Locate the cell with the specified text and output its (x, y) center coordinate. 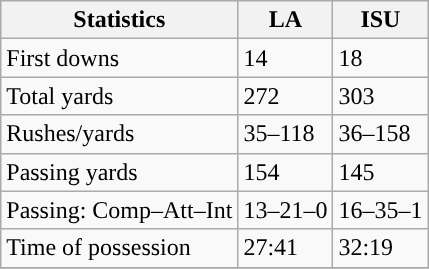
ISU (380, 20)
Total yards (120, 96)
272 (286, 96)
18 (380, 58)
Statistics (120, 20)
27:41 (286, 248)
303 (380, 96)
14 (286, 58)
LA (286, 20)
154 (286, 172)
145 (380, 172)
35–118 (286, 134)
13–21–0 (286, 210)
First downs (120, 58)
Rushes/yards (120, 134)
32:19 (380, 248)
Time of possession (120, 248)
Passing yards (120, 172)
Passing: Comp–Att–Int (120, 210)
16–35–1 (380, 210)
36–158 (380, 134)
